From the cell containing the given text, extract its center point as (X, Y) coordinate. 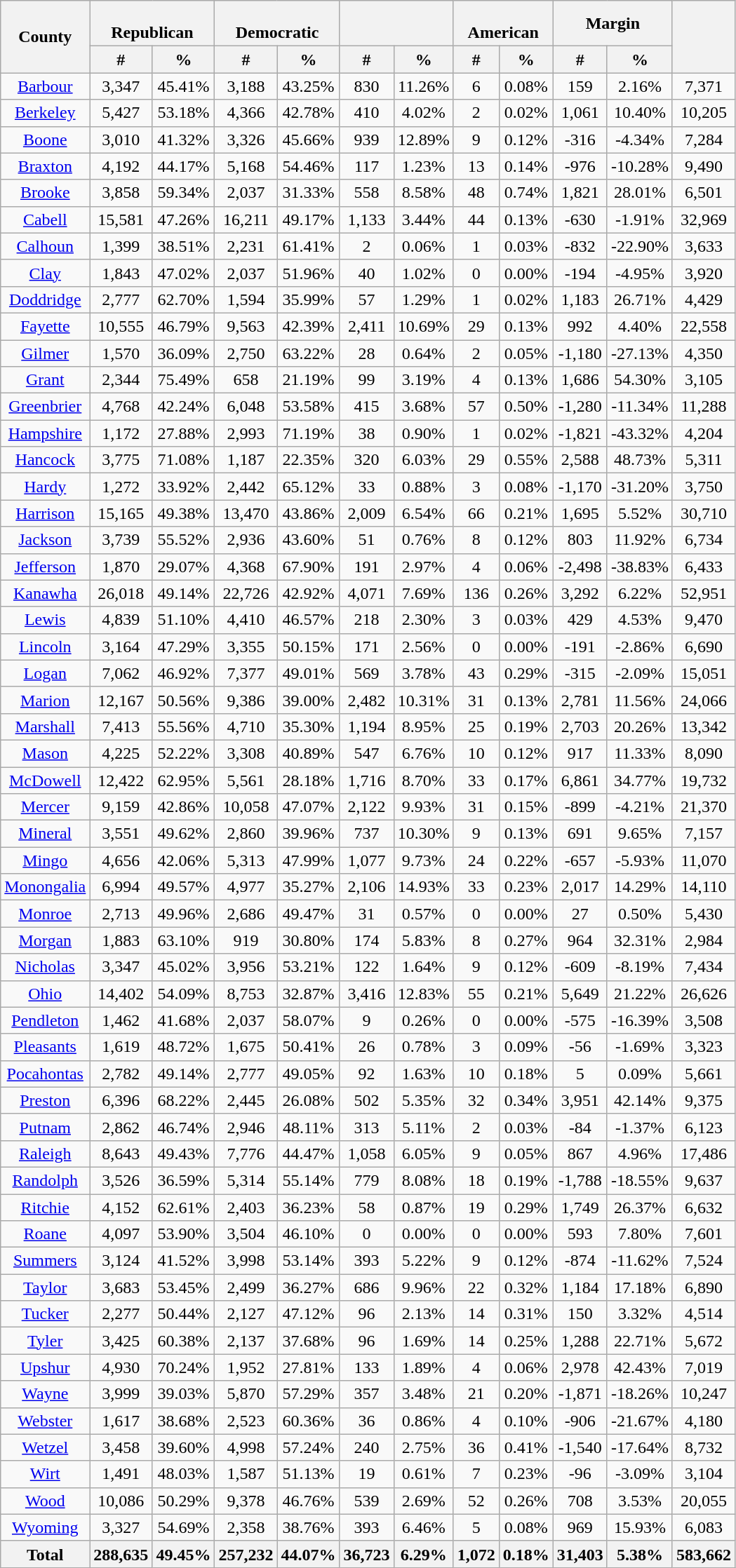
Cabell (45, 219)
-4.95% (640, 273)
52,951 (703, 593)
5,168 (246, 166)
11,070 (703, 860)
1,617 (121, 1421)
4,204 (703, 433)
Monongalia (45, 887)
60.38% (184, 1341)
1,183 (580, 299)
1,133 (366, 219)
49.96% (184, 914)
10,058 (246, 807)
6.05% (424, 1154)
27 (580, 914)
3,504 (246, 1234)
32 (476, 1100)
48.72% (184, 1047)
15,051 (703, 673)
1,870 (121, 567)
6,632 (703, 1207)
7,157 (703, 834)
5,661 (703, 1074)
1,187 (246, 460)
Berkeley (45, 113)
6.22% (640, 593)
17,486 (703, 1154)
5.38% (640, 1554)
6,123 (703, 1127)
-5.93% (640, 860)
3,920 (703, 273)
62.95% (184, 780)
4,192 (121, 166)
5,311 (703, 460)
Lewis (45, 620)
1,272 (121, 487)
-10.28% (640, 166)
0.88% (424, 487)
35.27% (309, 887)
867 (580, 1154)
11.56% (640, 700)
48.03% (184, 1474)
-1,180 (580, 353)
4,656 (121, 860)
7,377 (246, 673)
54.09% (184, 994)
3,010 (121, 140)
55.56% (184, 726)
50.44% (184, 1314)
8.08% (424, 1180)
10,555 (121, 326)
320 (366, 460)
2.75% (424, 1447)
21 (476, 1394)
2,993 (246, 433)
4,097 (121, 1234)
Democratic (277, 24)
0.78% (424, 1047)
-1,871 (580, 1394)
-84 (580, 1127)
4,225 (121, 753)
9,637 (703, 1180)
150 (580, 1314)
43.25% (309, 86)
75.49% (184, 380)
47.07% (309, 807)
38.51% (184, 246)
6 (476, 86)
55 (476, 994)
992 (580, 326)
4,998 (246, 1447)
2,137 (246, 1341)
26,626 (703, 994)
2.97% (424, 567)
1,883 (121, 940)
3,308 (246, 753)
4.96% (640, 1154)
37.68% (309, 1341)
53.58% (309, 407)
171 (366, 647)
1,587 (246, 1474)
49.17% (309, 219)
1,716 (366, 780)
Randolph (45, 1180)
2,750 (246, 353)
0.86% (424, 1421)
Braxton (45, 166)
19,732 (703, 780)
44 (476, 219)
51.10% (184, 620)
0.31% (526, 1314)
0.32% (526, 1287)
57.24% (309, 1447)
0.22% (526, 860)
3,105 (703, 380)
737 (366, 834)
0.87% (424, 1207)
-194 (580, 273)
5,313 (246, 860)
36.09% (184, 353)
3,956 (246, 967)
7,776 (246, 1154)
50.29% (184, 1501)
0.27% (526, 940)
415 (366, 407)
71.19% (309, 433)
51 (366, 540)
539 (366, 1501)
11.26% (424, 86)
1,695 (580, 513)
62.61% (184, 1207)
3,858 (121, 193)
99 (366, 380)
12.89% (424, 140)
Calhoun (45, 246)
11,288 (703, 407)
35.30% (309, 726)
46.10% (309, 1234)
-899 (580, 807)
Wood (45, 1501)
50.56% (184, 700)
1,184 (580, 1287)
0.57% (424, 914)
502 (366, 1100)
686 (366, 1287)
2.56% (424, 647)
54.69% (184, 1527)
47.12% (309, 1314)
2,445 (246, 1100)
3,425 (121, 1341)
Pocahontas (45, 1074)
49.47% (309, 914)
53.18% (184, 113)
45.66% (309, 140)
Clay (45, 273)
52.22% (184, 753)
3.53% (640, 1501)
0.64% (424, 353)
40 (366, 273)
2,713 (121, 914)
3,164 (121, 647)
36.59% (184, 1180)
-316 (580, 140)
-96 (580, 1474)
39.00% (309, 700)
9,378 (246, 1501)
547 (366, 753)
32.87% (309, 994)
63.10% (184, 940)
Greenbrier (45, 407)
-21.67% (640, 1421)
3,998 (246, 1261)
Monroe (45, 914)
14,110 (703, 887)
3,327 (121, 1527)
27.88% (184, 433)
4,710 (246, 726)
Pleasants (45, 1047)
7,601 (703, 1234)
4,839 (121, 620)
41.68% (184, 1020)
7,413 (121, 726)
-832 (580, 246)
43 (476, 673)
4,366 (246, 113)
6,501 (703, 193)
9,490 (703, 166)
2,984 (703, 940)
47.99% (309, 860)
7.80% (640, 1234)
1,952 (246, 1367)
6.76% (424, 753)
35.99% (309, 299)
218 (366, 620)
51.96% (309, 273)
42.06% (184, 860)
6.03% (424, 460)
Wetzel (45, 1447)
6,994 (121, 887)
9,375 (703, 1100)
5,649 (580, 994)
0.74% (526, 193)
-1,821 (580, 433)
-575 (580, 1020)
9,563 (246, 326)
6,890 (703, 1287)
917 (580, 753)
Total (45, 1554)
Morgan (45, 940)
3,508 (703, 1020)
48.73% (640, 460)
8,090 (703, 753)
22,558 (703, 326)
2,231 (246, 246)
24,066 (703, 700)
50.15% (309, 647)
3.44% (424, 219)
8,753 (246, 994)
2,860 (246, 834)
61.41% (309, 246)
42.24% (184, 407)
1,072 (476, 1554)
38 (366, 433)
939 (366, 140)
1,061 (580, 113)
20.26% (640, 726)
779 (366, 1180)
3,683 (121, 1287)
52 (476, 1501)
2,946 (246, 1127)
6,734 (703, 540)
Ohio (45, 994)
12,167 (121, 700)
26 (366, 1047)
41.52% (184, 1261)
240 (366, 1447)
Mason (45, 753)
10,086 (121, 1501)
1,058 (366, 1154)
7 (476, 1474)
Logan (45, 673)
12,422 (121, 780)
-2.09% (640, 673)
American (503, 24)
68.22% (184, 1100)
21.22% (640, 994)
62.70% (184, 299)
4.53% (640, 620)
9,470 (703, 620)
7,284 (703, 140)
5,672 (703, 1341)
2,523 (246, 1421)
Raleigh (45, 1154)
410 (366, 113)
44.07% (309, 1554)
Hampshire (45, 433)
174 (366, 940)
40.89% (309, 753)
39.03% (184, 1394)
Webster (45, 1421)
Lincoln (45, 647)
1,399 (121, 246)
2,127 (246, 1314)
2,482 (366, 700)
-38.83% (640, 567)
6,861 (580, 780)
18 (476, 1180)
8.95% (424, 726)
39.96% (309, 834)
Wyoming (45, 1527)
17.18% (640, 1287)
31.33% (309, 193)
49.45% (184, 1554)
-1,280 (580, 407)
9.73% (424, 860)
3.68% (424, 407)
6,048 (246, 407)
53.90% (184, 1234)
7,434 (703, 967)
McDowell (45, 780)
8.70% (424, 780)
3,188 (246, 86)
1.69% (424, 1341)
0.76% (424, 540)
46.79% (184, 326)
1.64% (424, 967)
71.08% (184, 460)
Hancock (45, 460)
1,462 (121, 1020)
1.02% (424, 273)
0.15% (526, 807)
2,978 (580, 1367)
Fayette (45, 326)
49.01% (309, 673)
1,749 (580, 1207)
Republican (152, 24)
45.02% (184, 967)
43.60% (309, 540)
15.93% (640, 1527)
4,514 (703, 1314)
46.57% (309, 620)
658 (246, 380)
45.41% (184, 86)
10.31% (424, 700)
Putnam (45, 1127)
44.17% (184, 166)
5.35% (424, 1100)
2,009 (366, 513)
-16.39% (640, 1020)
County (45, 36)
11.92% (640, 540)
39.60% (184, 1447)
53.21% (309, 967)
3,999 (121, 1394)
47.26% (184, 219)
Grant (45, 380)
29.07% (184, 567)
26.37% (640, 1207)
49.62% (184, 834)
4,410 (246, 620)
-1,170 (580, 487)
-1.91% (640, 219)
7,524 (703, 1261)
10.40% (640, 113)
Harrison (45, 513)
8,732 (703, 1447)
1,194 (366, 726)
-8.19% (640, 967)
3,104 (703, 1474)
70.24% (184, 1367)
-657 (580, 860)
46.92% (184, 673)
313 (366, 1127)
5,870 (246, 1394)
4,071 (366, 593)
558 (366, 193)
34.77% (640, 780)
67.90% (309, 567)
14.29% (640, 887)
48.11% (309, 1127)
1.89% (424, 1367)
13 (476, 166)
2,781 (580, 700)
-976 (580, 166)
1,077 (366, 860)
1,288 (580, 1341)
Jackson (45, 540)
55.52% (184, 540)
Margin (613, 24)
-609 (580, 967)
-1.37% (640, 1127)
2,277 (121, 1314)
133 (366, 1367)
41.32% (184, 140)
4,368 (246, 567)
830 (366, 86)
60.36% (309, 1421)
42.39% (309, 326)
22,726 (246, 593)
5,314 (246, 1180)
Preston (45, 1100)
691 (580, 834)
2,106 (366, 887)
-1.69% (640, 1047)
3,416 (366, 994)
Roane (45, 1234)
Barbour (45, 86)
0.20% (526, 1394)
6.29% (424, 1554)
708 (580, 1501)
4,152 (121, 1207)
15,165 (121, 513)
6,396 (121, 1100)
-43.32% (640, 433)
1,843 (121, 273)
9.93% (424, 807)
0.34% (526, 1100)
55.14% (309, 1180)
22.35% (309, 460)
257,232 (246, 1554)
122 (366, 967)
53.45% (184, 1287)
14,402 (121, 994)
32,969 (703, 219)
-191 (580, 647)
49.43% (184, 1154)
2,358 (246, 1527)
4,429 (703, 299)
3,526 (121, 1180)
3.78% (424, 673)
42.78% (309, 113)
20,055 (703, 1501)
58 (366, 1207)
919 (246, 940)
0.10% (526, 1421)
-630 (580, 219)
1,821 (580, 193)
0.25% (526, 1341)
9,159 (121, 807)
0.14% (526, 166)
Tyler (45, 1341)
-11.62% (640, 1261)
6.54% (424, 513)
357 (366, 1394)
30.80% (309, 940)
57.29% (309, 1394)
Nicholas (45, 967)
50.41% (309, 1047)
42.14% (640, 1100)
583,662 (703, 1554)
21,370 (703, 807)
3,292 (580, 593)
1.63% (424, 1074)
3,951 (580, 1100)
7.69% (424, 593)
2,442 (246, 487)
0.90% (424, 433)
2,344 (121, 380)
28.18% (309, 780)
Jefferson (45, 567)
-18.26% (640, 1394)
-4.21% (640, 807)
-11.34% (640, 407)
2,936 (246, 540)
569 (366, 673)
3,326 (246, 140)
429 (580, 620)
2,122 (366, 807)
42.43% (640, 1367)
Marshall (45, 726)
51.13% (309, 1474)
5,430 (703, 914)
16,211 (246, 219)
4,180 (703, 1421)
803 (580, 540)
3.48% (424, 1394)
6.46% (424, 1527)
136 (476, 593)
38.76% (309, 1527)
Brooke (45, 193)
2.13% (424, 1314)
-906 (580, 1421)
-2,498 (580, 567)
10,247 (703, 1394)
66 (476, 513)
964 (580, 940)
10,205 (703, 113)
5.11% (424, 1127)
969 (580, 1527)
14.93% (424, 887)
1,491 (121, 1474)
9,386 (246, 700)
49.38% (184, 513)
7,371 (703, 86)
2,588 (580, 460)
27.81% (309, 1367)
0.17% (526, 780)
92 (366, 1074)
Boone (45, 140)
Hardy (45, 487)
4,977 (246, 887)
-4.34% (640, 140)
36,723 (366, 1554)
42.86% (184, 807)
Wayne (45, 1394)
65.12% (309, 487)
28 (366, 353)
191 (366, 567)
47.29% (184, 647)
9.96% (424, 1287)
593 (580, 1234)
2.30% (424, 620)
54.30% (640, 380)
0.41% (526, 1447)
1,172 (121, 433)
Taylor (45, 1287)
-1,540 (580, 1447)
3,633 (703, 246)
Kanawha (45, 593)
10.69% (424, 326)
-2.86% (640, 647)
2,782 (121, 1074)
3,323 (703, 1047)
44.47% (309, 1154)
3,775 (121, 460)
-18.55% (640, 1180)
48 (476, 193)
6,433 (703, 567)
12.83% (424, 994)
4,350 (703, 353)
3,355 (246, 647)
159 (580, 86)
-31.20% (640, 487)
32.31% (640, 940)
13,342 (703, 726)
26.08% (309, 1100)
5.52% (640, 513)
2,411 (366, 326)
13,470 (246, 513)
3,739 (121, 540)
1.29% (424, 299)
2.16% (640, 86)
36.23% (309, 1207)
7,062 (121, 673)
2,862 (121, 1127)
38.68% (184, 1421)
Upshur (45, 1367)
36.27% (309, 1287)
49.57% (184, 887)
0.55% (526, 460)
Mineral (45, 834)
63.22% (309, 353)
4,768 (121, 407)
21.19% (309, 380)
8,643 (121, 1154)
3,551 (121, 834)
7,019 (703, 1367)
3,124 (121, 1261)
1,619 (121, 1047)
5,561 (246, 780)
Ritchie (45, 1207)
9.65% (640, 834)
33.92% (184, 487)
5.22% (424, 1261)
47.02% (184, 273)
Gilmer (45, 353)
2,017 (580, 887)
53.14% (309, 1261)
Mercer (45, 807)
11.33% (640, 753)
-56 (580, 1047)
43.86% (309, 513)
Wirt (45, 1474)
1,570 (121, 353)
15,581 (121, 219)
26,018 (121, 593)
-3.09% (640, 1474)
2.69% (424, 1501)
-1,788 (580, 1180)
46.76% (309, 1501)
6,083 (703, 1527)
Doddridge (45, 299)
31,403 (580, 1554)
4,930 (121, 1367)
4.40% (640, 326)
28.01% (640, 193)
-315 (580, 673)
1,686 (580, 380)
0.61% (424, 1474)
Tucker (45, 1314)
-17.64% (640, 1447)
3,458 (121, 1447)
Summers (45, 1261)
30,710 (703, 513)
26.71% (640, 299)
Pendleton (45, 1020)
5.83% (424, 940)
22.71% (640, 1341)
59.34% (184, 193)
2,403 (246, 1207)
6,690 (703, 647)
117 (366, 166)
46.74% (184, 1127)
25 (476, 726)
49.05% (309, 1074)
3.32% (640, 1314)
-22.90% (640, 246)
3,750 (703, 487)
-874 (580, 1261)
42.92% (309, 593)
Marion (45, 700)
-27.13% (640, 353)
24 (476, 860)
1,594 (246, 299)
2,703 (580, 726)
288,635 (121, 1554)
2,499 (246, 1287)
22 (476, 1287)
1.23% (424, 166)
3.19% (424, 380)
58.07% (309, 1020)
4.02% (424, 113)
1,675 (246, 1047)
10.30% (424, 834)
2,686 (246, 914)
8.58% (424, 193)
Mingo (45, 860)
5,427 (121, 113)
54.46% (309, 166)
